Identify which cell holds the provided text, then report its (x, y) central coordinate. 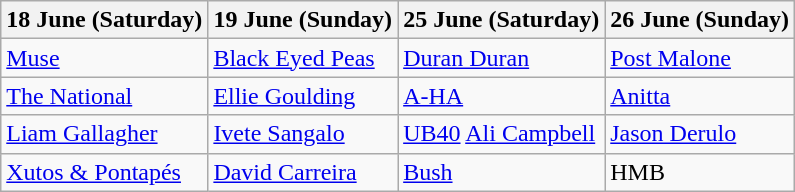
25 June (Saturday) (502, 20)
David Carreira (303, 172)
Post Malone (700, 58)
Duran Duran (502, 58)
Xutos & Pontapés (104, 172)
19 June (Sunday) (303, 20)
Anitta (700, 96)
26 June (Sunday) (700, 20)
Jason Derulo (700, 134)
Ivete Sangalo (303, 134)
HMB (700, 172)
18 June (Saturday) (104, 20)
UB40 Ali Campbell (502, 134)
Ellie Goulding (303, 96)
Liam Gallagher (104, 134)
The National (104, 96)
Bush (502, 172)
Black Eyed Peas (303, 58)
A-HA (502, 96)
Muse (104, 58)
